Provide the [x, y] coordinate of the cell's center where the given text is located.  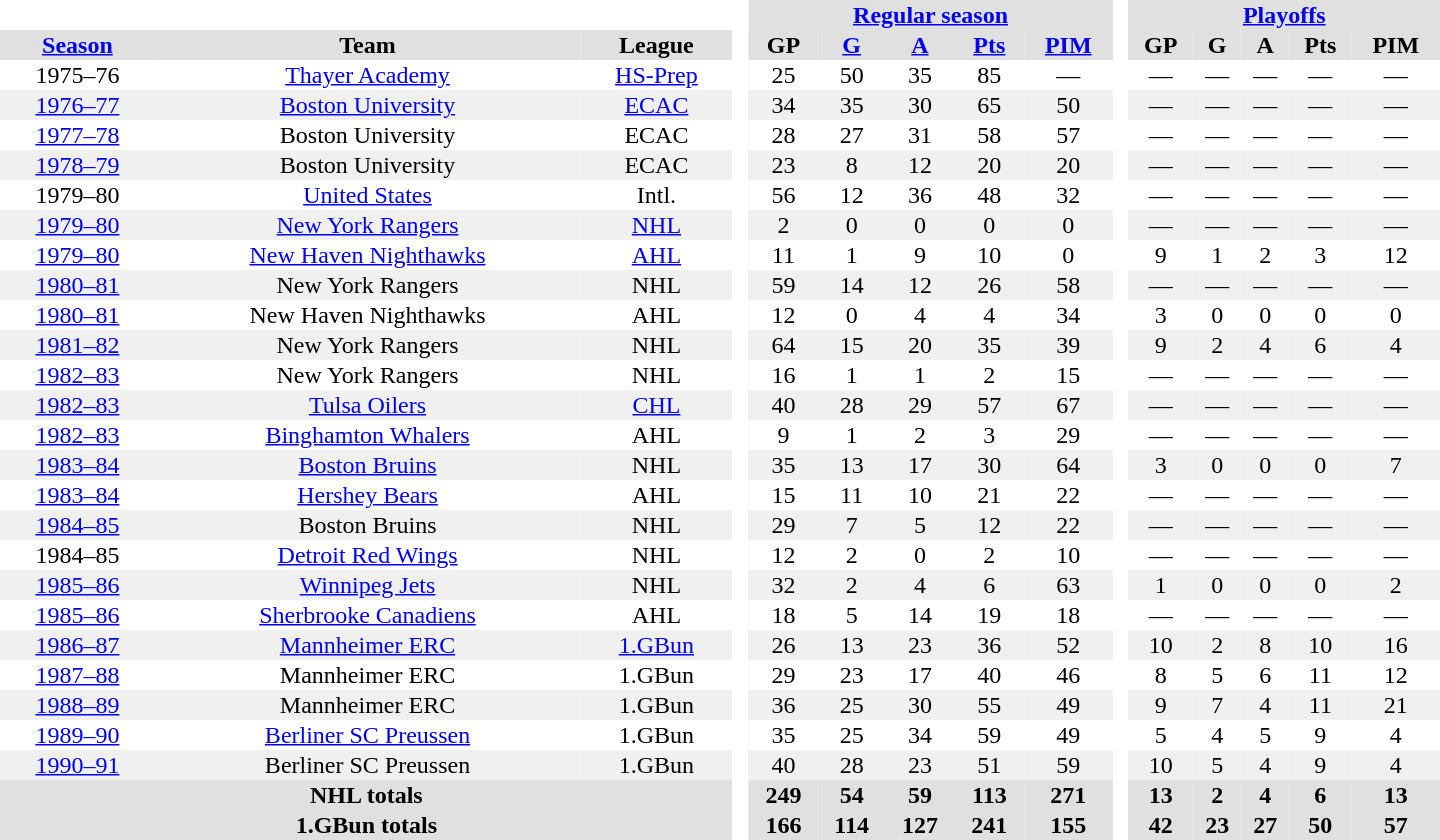
56 [784, 195]
113 [990, 795]
46 [1068, 675]
Regular season [931, 15]
127 [920, 825]
114 [852, 825]
52 [1068, 645]
League [656, 45]
Tulsa Oilers [368, 405]
39 [1068, 345]
85 [990, 75]
166 [784, 825]
Team [368, 45]
63 [1068, 585]
HS-Prep [656, 75]
271 [1068, 795]
1988–89 [78, 705]
249 [784, 795]
54 [852, 795]
Playoffs [1284, 15]
Winnipeg Jets [368, 585]
CHL [656, 405]
Sherbrooke Canadiens [368, 615]
Intl. [656, 195]
1981–82 [78, 345]
Hershey Bears [368, 495]
1986–87 [78, 645]
31 [920, 135]
Season [78, 45]
1.GBun totals [366, 825]
19 [990, 615]
42 [1160, 825]
67 [1068, 405]
1977–78 [78, 135]
United States [368, 195]
Thayer Academy [368, 75]
48 [990, 195]
Binghamton Whalers [368, 435]
1990–91 [78, 765]
241 [990, 825]
65 [990, 105]
1975–76 [78, 75]
1978–79 [78, 165]
NHL totals [366, 795]
1976–77 [78, 105]
Detroit Red Wings [368, 555]
1989–90 [78, 735]
51 [990, 765]
155 [1068, 825]
1987–88 [78, 675]
55 [990, 705]
